Identify which cell holds the provided text, then report its (x, y) central coordinate. 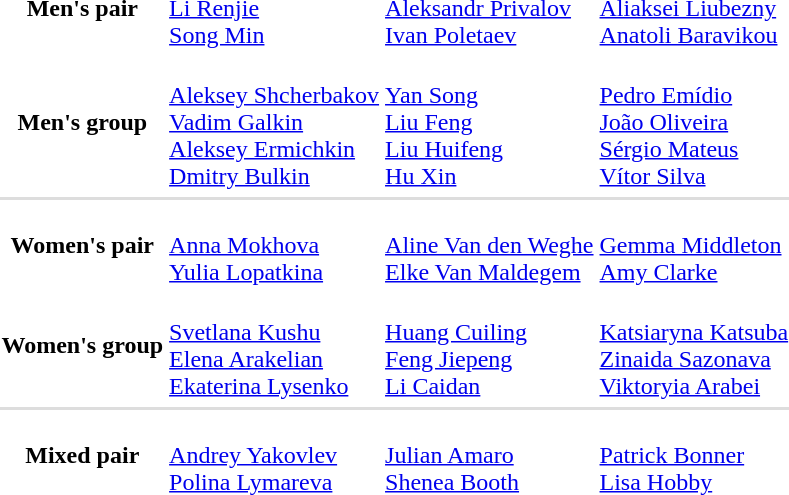
Huang CuilingFeng JiepengLi Caidan (490, 346)
Men's group (82, 122)
Anna MokhovaYulia Lopatkina (274, 245)
Aleksey ShcherbakovVadim GalkinAleksey ErmichkinDmitry Bulkin (274, 122)
Yan SongLiu FengLiu HuifengHu Xin (490, 122)
Aline Van den WegheElke Van Maldegem (490, 245)
Women's pair (82, 245)
Svetlana KushuElena ArakelianEkaterina Lysenko (274, 346)
Women's group (82, 346)
